Return [x, y] of the center of cell containing provided text 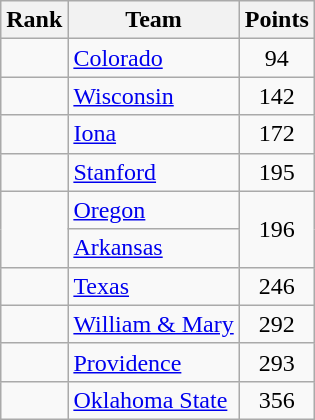
Rank [34, 20]
356 [276, 400]
Iona [154, 134]
195 [276, 172]
Texas [154, 286]
Oregon [154, 210]
246 [276, 286]
William & Mary [154, 324]
292 [276, 324]
293 [276, 362]
Oklahoma State [154, 400]
Team [154, 20]
Arkansas [154, 248]
142 [276, 96]
Wisconsin [154, 96]
196 [276, 229]
172 [276, 134]
Points [276, 20]
94 [276, 58]
Providence [154, 362]
Stanford [154, 172]
Colorado [154, 58]
